Provide the [X, Y] coordinate of the cell's center where the given text is located.  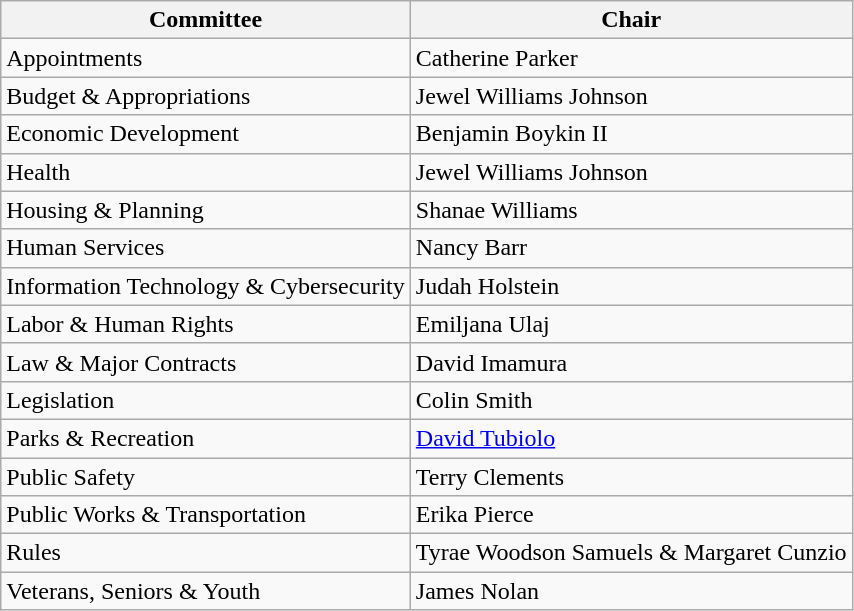
Tyrae Woodson Samuels & Margaret Cunzio [631, 553]
Shanae Williams [631, 210]
Veterans, Seniors & Youth [206, 591]
Information Technology & Cybersecurity [206, 286]
Committee [206, 20]
Labor & Human Rights [206, 324]
Public Safety [206, 477]
Appointments [206, 58]
Emiljana Ulaj [631, 324]
James Nolan [631, 591]
Benjamin Boykin II [631, 134]
Rules [206, 553]
David Tubiolo [631, 438]
Erika Pierce [631, 515]
Legislation [206, 400]
Human Services [206, 248]
Law & Major Contracts [206, 362]
Chair [631, 20]
David Imamura [631, 362]
Public Works & Transportation [206, 515]
Parks & Recreation [206, 438]
Nancy Barr [631, 248]
Budget & Appropriations [206, 96]
Colin Smith [631, 400]
Health [206, 172]
Judah Holstein [631, 286]
Economic Development [206, 134]
Housing & Planning [206, 210]
Catherine Parker [631, 58]
Terry Clements [631, 477]
